From the cell containing the given text, extract its center point as [X, Y] coordinate. 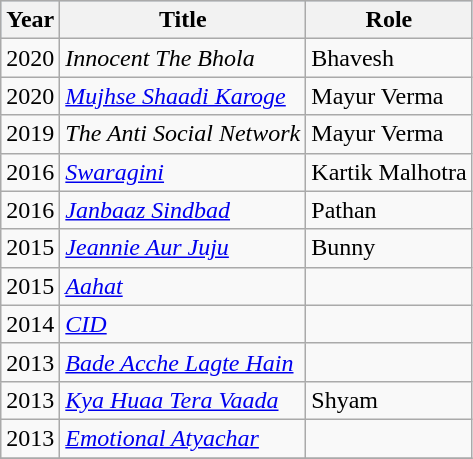
Swaragini [183, 172]
The Anti Social Network [183, 134]
Year [30, 20]
Mujhse Shaadi Karoge [183, 96]
Aahat [183, 286]
2019 [30, 134]
Janbaaz Sindbad [183, 210]
2014 [30, 324]
Kya Huaa Tera Vaada [183, 400]
Emotional Atyachar [183, 438]
Bunny [389, 248]
Bhavesh [389, 58]
Shyam [389, 400]
Jeannie Aur Juju [183, 248]
Role [389, 20]
Kartik Malhotra [389, 172]
Bade Acche Lagte Hain [183, 362]
Pathan [389, 210]
CID [183, 324]
Title [183, 20]
Innocent The Bhola [183, 58]
